Return the [x, y] coordinate for the center point of the cell that contains the specified text.  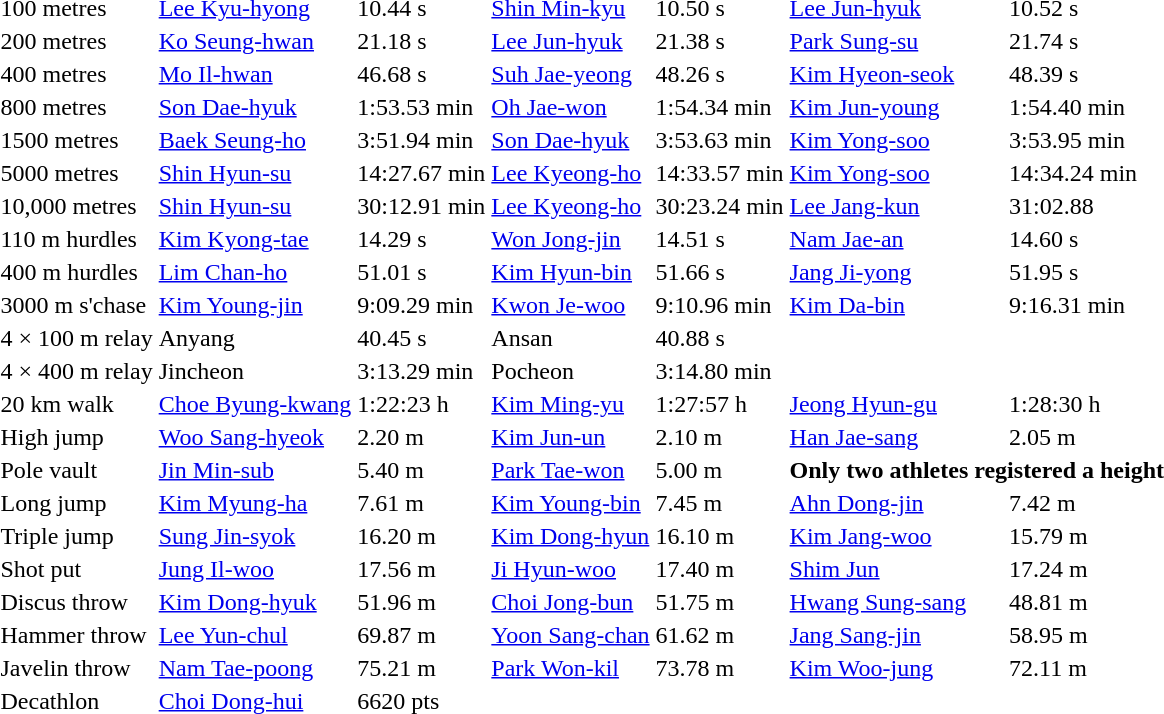
Pocheon [570, 371]
14.29 s [422, 239]
Lee Jun-hyuk [570, 41]
Kim Young-jin [255, 305]
Shim Jun [896, 569]
Sung Jin-syok [255, 536]
Jang Sang-jin [896, 635]
1:54.34 min [720, 107]
Park Sung-su [896, 41]
1:53.53 min [422, 107]
14:33.57 min [720, 173]
7.45 m [720, 503]
Mo Il-hwan [255, 74]
30:12.91 min [422, 206]
Lee Yun-chul [255, 635]
48.26 s [720, 74]
Hwang Sung-sang [896, 602]
Baek Seung-ho [255, 140]
51.75 m [720, 602]
46.68 s [422, 74]
40.88 s [720, 338]
Jincheon [255, 371]
5.00 m [720, 470]
17.40 m [720, 569]
Ko Seung-hwan [255, 41]
3:13.29 min [422, 371]
Choe Byung-kwang [255, 404]
Nam Tae-poong [255, 668]
1:22:23 h [422, 404]
21.18 s [422, 41]
Kim Dong-hyun [570, 536]
Lee Jang-kun [896, 206]
Kwon Je-woo [570, 305]
3:51.94 min [422, 140]
61.62 m [720, 635]
17.56 m [422, 569]
Won Jong-jin [570, 239]
Kim Kyong-tae [255, 239]
9:09.29 min [422, 305]
73.78 m [720, 668]
69.87 m [422, 635]
Kim Jun-young [896, 107]
Oh Jae-won [570, 107]
16.20 m [422, 536]
Kim Da-bin [896, 305]
16.10 m [720, 536]
Yoon Sang-chan [570, 635]
30:23.24 min [720, 206]
Park Won-kil [570, 668]
Kim Hyeon-seok [896, 74]
Nam Jae-an [896, 239]
Jang Ji-yong [896, 272]
40.45 s [422, 338]
51.96 m [422, 602]
Han Jae-sang [896, 437]
Choi Jong-bun [570, 602]
Kim Dong-hyuk [255, 602]
Jung Il-woo [255, 569]
Ji Hyun-woo [570, 569]
9:10.96 min [720, 305]
5.40 m [422, 470]
1:27:57 h [720, 404]
Woo Sang-hyeok [255, 437]
7.61 m [422, 503]
Jin Min-sub [255, 470]
Kim Woo-jung [896, 668]
2.10 m [720, 437]
75.21 m [422, 668]
Kim Young-bin [570, 503]
Park Tae-won [570, 470]
Kim Myung-ha [255, 503]
21.38 s [720, 41]
Kim Jang-woo [896, 536]
Ahn Dong-jin [896, 503]
Kim Hyun-bin [570, 272]
2.20 m [422, 437]
51.01 s [422, 272]
Anyang [255, 338]
51.66 s [720, 272]
Ansan [570, 338]
Kim Jun-un [570, 437]
3:14.80 min [720, 371]
Kim Ming-yu [570, 404]
14:27.67 min [422, 173]
Lim Chan-ho [255, 272]
Suh Jae-yeong [570, 74]
3:53.63 min [720, 140]
Jeong Hyun-gu [896, 404]
14.51 s [720, 239]
